Find where the given text appears and provide that cell's center as (x, y) coordinate. 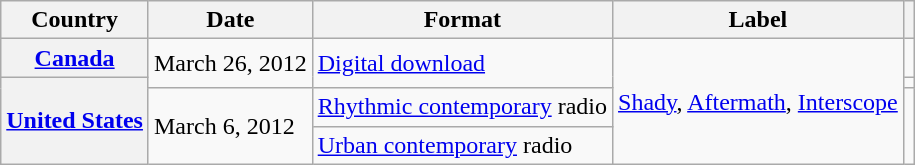
Format (462, 20)
Label (758, 20)
March 26, 2012 (230, 64)
Country (75, 20)
Canada (75, 58)
Urban contemporary radio (462, 145)
Digital download (462, 64)
March 6, 2012 (230, 126)
Shady, Aftermath, Interscope (758, 102)
Rhythmic contemporary radio (462, 107)
Date (230, 20)
United States (75, 120)
